Identify which cell holds the provided text, then report its (x, y) central coordinate. 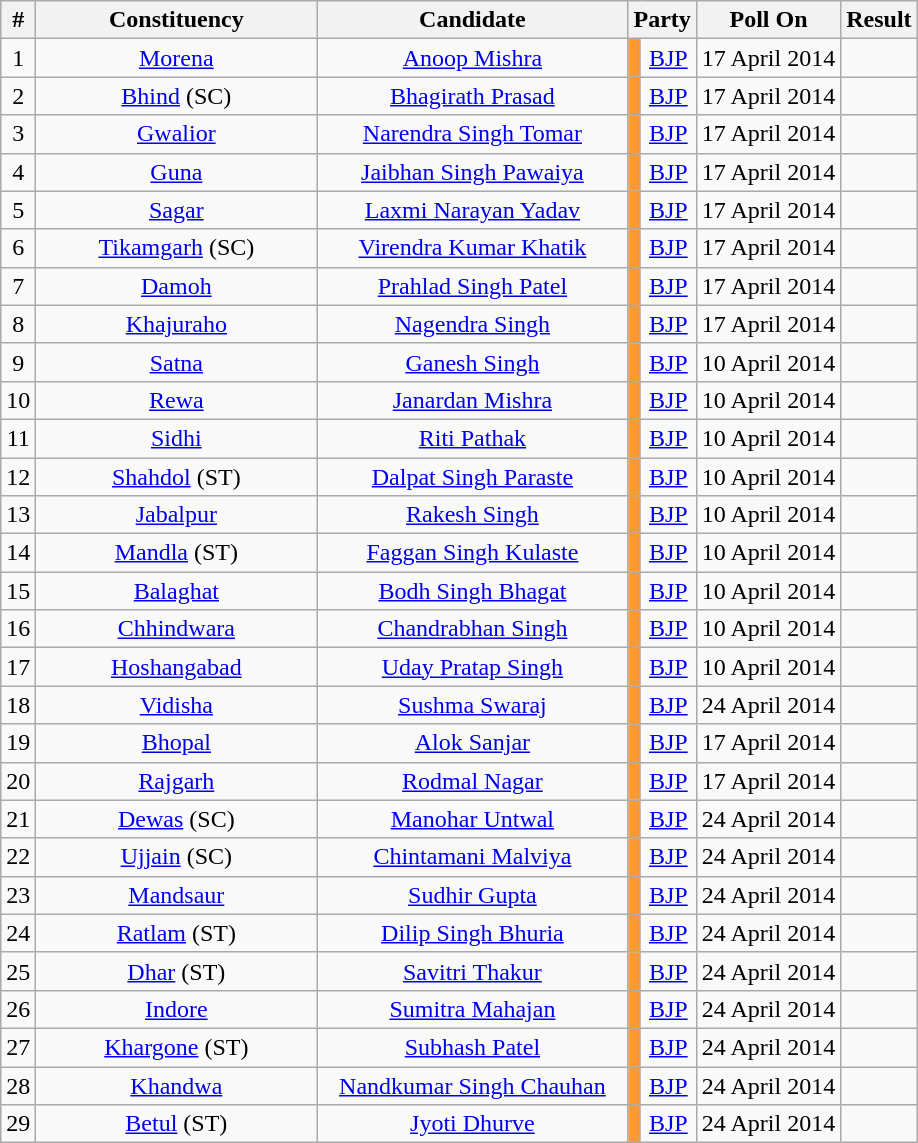
Khajuraho (176, 324)
Shahdol (ST) (176, 477)
Party (662, 20)
Jyoti Dhurve (472, 1124)
Satna (176, 362)
Faggan Singh Kulaste (472, 553)
8 (18, 324)
Morena (176, 58)
13 (18, 515)
Guna (176, 172)
Balaghat (176, 591)
Ratlam (ST) (176, 933)
Mandla (ST) (176, 553)
Nagendra Singh (472, 324)
10 (18, 400)
28 (18, 1085)
9 (18, 362)
Chhindwara (176, 629)
Janardan Mishra (472, 400)
Indore (176, 1009)
Chandrabhan Singh (472, 629)
Alok Sanjar (472, 743)
22 (18, 857)
Bhind (SC) (176, 96)
Ujjain (SC) (176, 857)
Candidate (472, 20)
Virendra Kumar Khatik (472, 248)
Constituency (176, 20)
Rodmal Nagar (472, 781)
Uday Pratap Singh (472, 667)
5 (18, 210)
Rajgarh (176, 781)
Sagar (176, 210)
3 (18, 134)
4 (18, 172)
7 (18, 286)
Ganesh Singh (472, 362)
Anoop Mishra (472, 58)
16 (18, 629)
1 (18, 58)
Tikamgarh (SC) (176, 248)
Dhar (ST) (176, 971)
Betul (ST) (176, 1124)
Bhagirath Prasad (472, 96)
27 (18, 1047)
Damoh (176, 286)
19 (18, 743)
Vidisha (176, 705)
Sumitra Mahajan (472, 1009)
Rewa (176, 400)
Jaibhan Singh Pawaiya (472, 172)
Hoshangabad (176, 667)
Dilip Singh Bhuria (472, 933)
Manohar Untwal (472, 819)
Bhopal (176, 743)
26 (18, 1009)
29 (18, 1124)
Prahlad Singh Patel (472, 286)
24 (18, 933)
14 (18, 553)
23 (18, 895)
18 (18, 705)
Gwalior (176, 134)
Mandsaur (176, 895)
Riti Pathak (472, 438)
Bodh Singh Bhagat (472, 591)
Nandkumar Singh Chauhan (472, 1085)
21 (18, 819)
6 (18, 248)
Chintamani Malviya (472, 857)
Jabalpur (176, 515)
12 (18, 477)
15 (18, 591)
Subhash Patel (472, 1047)
17 (18, 667)
20 (18, 781)
Sudhir Gupta (472, 895)
11 (18, 438)
Khandwa (176, 1085)
Dalpat Singh Paraste (472, 477)
Sushma Swaraj (472, 705)
Savitri Thakur (472, 971)
Khargone (ST) (176, 1047)
Result (879, 20)
Laxmi Narayan Yadav (472, 210)
25 (18, 971)
Sidhi (176, 438)
Dewas (SC) (176, 819)
# (18, 20)
Narendra Singh Tomar (472, 134)
Poll On (768, 20)
Rakesh Singh (472, 515)
2 (18, 96)
